From the cell containing the given text, extract its center point as (x, y) coordinate. 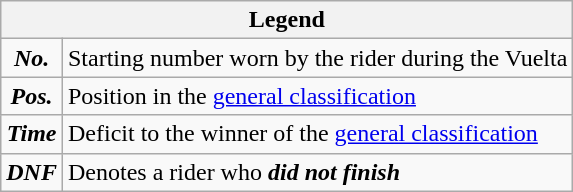
Time (32, 134)
Denotes a rider who did not finish (317, 172)
Position in the general classification (317, 96)
Starting number worn by the rider during the Vuelta (317, 58)
Legend (287, 20)
Pos. (32, 96)
No. (32, 58)
DNF (32, 172)
Deficit to the winner of the general classification (317, 134)
